Extract the [x, y] coordinate from the center of the cell holding the provided text.  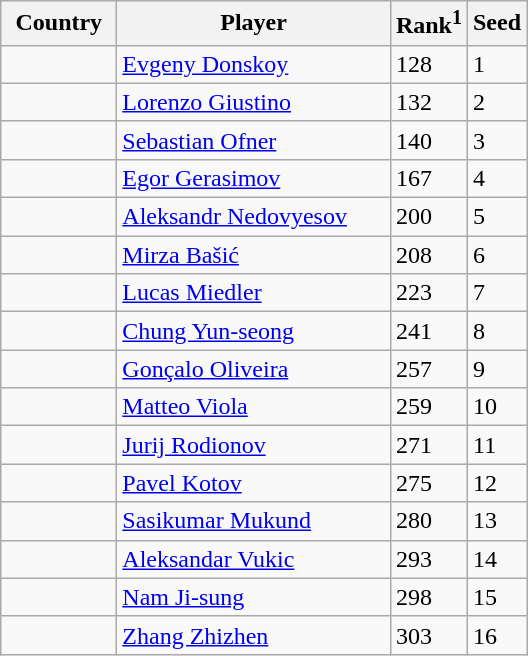
Mirza Bašić [254, 255]
132 [428, 102]
Lucas Miedler [254, 293]
Lorenzo Giustino [254, 102]
275 [428, 483]
200 [428, 217]
128 [428, 64]
Aleksandar Vukic [254, 559]
303 [428, 635]
Zhang Zhizhen [254, 635]
1 [496, 64]
140 [428, 140]
3 [496, 140]
298 [428, 597]
8 [496, 331]
15 [496, 597]
Sebastian Ofner [254, 140]
Nam Ji-sung [254, 597]
5 [496, 217]
7 [496, 293]
Gonçalo Oliveira [254, 369]
Aleksandr Nedovyesov [254, 217]
223 [428, 293]
Pavel Kotov [254, 483]
Player [254, 24]
12 [496, 483]
10 [496, 407]
6 [496, 255]
208 [428, 255]
Seed [496, 24]
Country [59, 24]
257 [428, 369]
Rank1 [428, 24]
4 [496, 178]
2 [496, 102]
271 [428, 445]
293 [428, 559]
259 [428, 407]
167 [428, 178]
Chung Yun-seong [254, 331]
Jurij Rodionov [254, 445]
9 [496, 369]
Matteo Viola [254, 407]
16 [496, 635]
280 [428, 521]
11 [496, 445]
Sasikumar Mukund [254, 521]
Evgeny Donskoy [254, 64]
241 [428, 331]
Egor Gerasimov [254, 178]
14 [496, 559]
13 [496, 521]
